Detect which cell encompasses the target text, then output its (x, y) center coordinate. 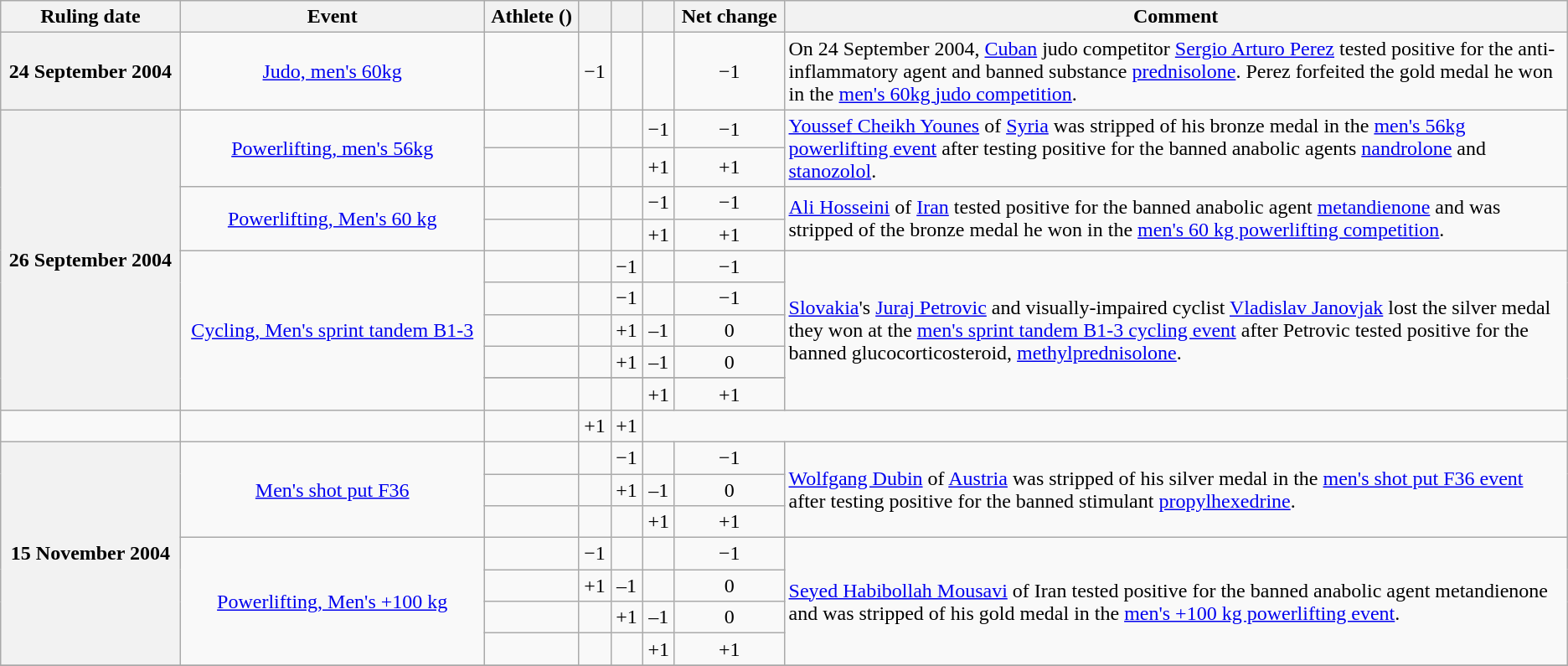
Ruling date (90, 17)
Cycling, Men's sprint tandem B1-3 (332, 330)
Powerlifting, men's 56kg (332, 148)
Judo, men's 60kg (332, 71)
Net change (729, 17)
Powerlifting, Men's 60 kg (332, 219)
Comment (1176, 17)
Athlete () (531, 17)
15 November 2004 (90, 553)
Event (332, 17)
Men's shot put F36 (332, 489)
26 September 2004 (90, 260)
24 September 2004 (90, 71)
Powerlifting, Men's +100 kg (332, 601)
